Find where the given text appears and provide that cell's center as (x, y) coordinate. 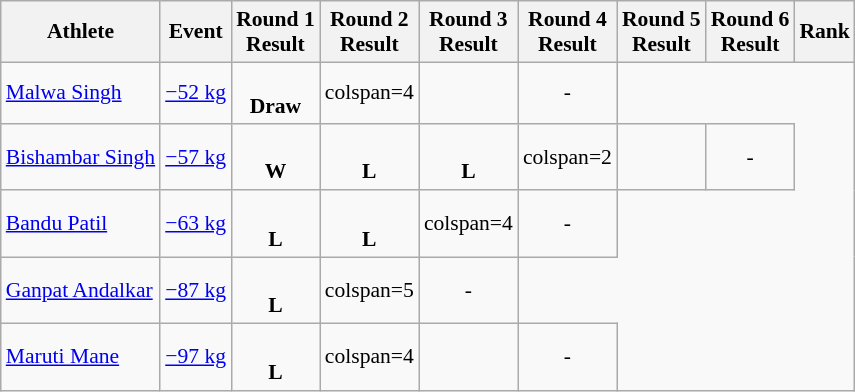
−57 kg (196, 156)
Round 2Result (370, 32)
−63 kg (196, 224)
W (276, 156)
Bandu Patil (80, 224)
Malwa Singh (80, 92)
colspan=2 (568, 156)
−97 kg (196, 358)
Bishambar Singh (80, 156)
Rank (824, 32)
−87 kg (196, 290)
Draw (276, 92)
Event (196, 32)
Round 4Result (568, 32)
Maruti Mane (80, 358)
−52 kg (196, 92)
Round 6Result (750, 32)
Athlete (80, 32)
Round 5Result (662, 32)
Round 3Result (468, 32)
Ganpat Andalkar (80, 290)
colspan=5 (370, 290)
Round 1Result (276, 32)
